Pinpoint the cell where the given text exists, returning its (X, Y) midpoint coordinate. 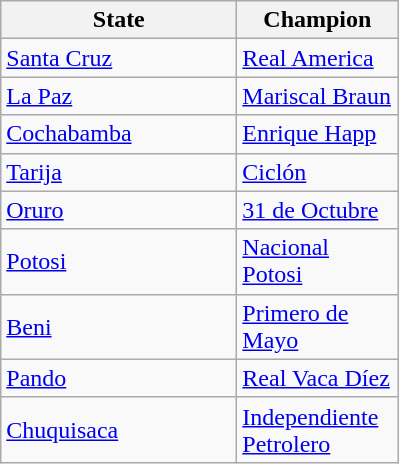
Tarija (119, 172)
Real America (318, 58)
Nacional Potosi (318, 262)
Ciclón (318, 172)
Independiente Petrolero (318, 430)
Potosi (119, 262)
Oruro (119, 210)
State (119, 20)
Santa Cruz (119, 58)
La Paz (119, 96)
Real Vaca Díez (318, 378)
Champion (318, 20)
Beni (119, 326)
Enrique Happ (318, 134)
Primero de Mayo (318, 326)
Mariscal Braun (318, 96)
Chuquisaca (119, 430)
Pando (119, 378)
Cochabamba (119, 134)
31 de Octubre (318, 210)
